Capture the cell that displays the provided text and extract its (X, Y) central coordinate. 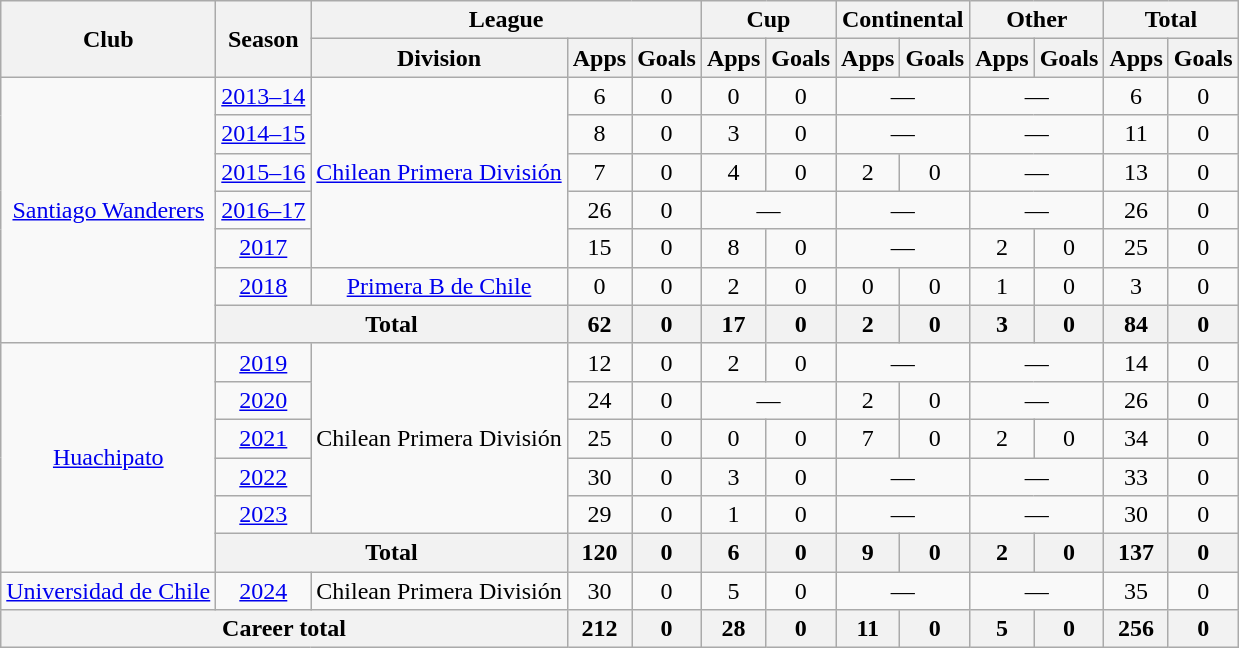
League (506, 20)
62 (599, 324)
4 (733, 172)
2021 (264, 438)
Universidad de Chile (108, 591)
2016–17 (264, 210)
212 (599, 629)
Primera B de Chile (439, 286)
2019 (264, 362)
137 (1136, 553)
33 (1136, 477)
2015–16 (264, 172)
13 (1136, 172)
9 (868, 553)
120 (599, 553)
Career total (284, 629)
28 (733, 629)
12 (599, 362)
15 (599, 248)
29 (599, 515)
Season (264, 39)
2013–14 (264, 96)
Huachipato (108, 457)
Other (1037, 20)
24 (599, 400)
2024 (264, 591)
34 (1136, 438)
2018 (264, 286)
2020 (264, 400)
Santiago Wanderers (108, 210)
2023 (264, 515)
17 (733, 324)
84 (1136, 324)
Cup (768, 20)
2022 (264, 477)
35 (1136, 591)
Division (439, 58)
14 (1136, 362)
256 (1136, 629)
2017 (264, 248)
Continental (903, 20)
2014–15 (264, 134)
Club (108, 39)
